For the text-containing cell, return its midpoint in [X, Y] coordinate format. 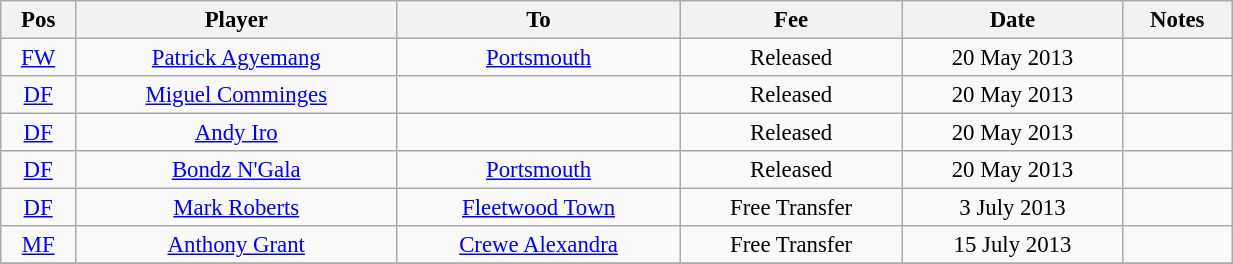
To [538, 20]
Miguel Comminges [236, 95]
Player [236, 20]
Anthony Grant [236, 245]
Mark Roberts [236, 208]
FW [38, 58]
3 July 2013 [1012, 208]
MF [38, 245]
Patrick Agyemang [236, 58]
Date [1012, 20]
Fee [791, 20]
Fleetwood Town [538, 208]
Andy Iro [236, 133]
Crewe Alexandra [538, 245]
15 July 2013 [1012, 245]
Notes [1178, 20]
Pos [38, 20]
Bondz N'Gala [236, 170]
